Determine the [X, Y] coordinate at the center of the cell enclosing the given text.  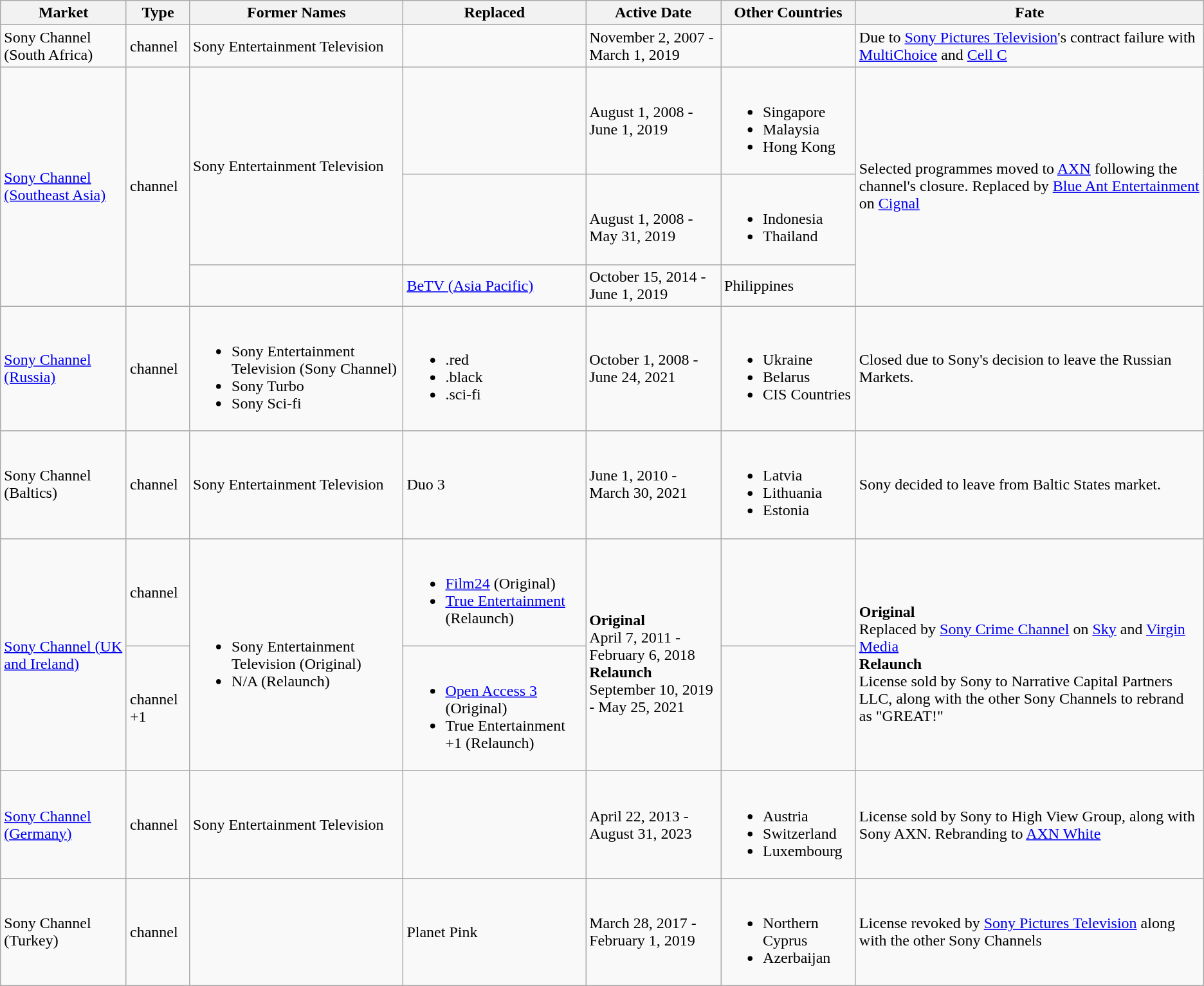
Sony Entertainment Television (Original)N/A (Relaunch) [296, 655]
Philippines [789, 286]
Sony Channel (Southeast Asia) [64, 187]
OriginalApril 7, 2011 - February 6, 2018RelaunchSeptember 10, 2019 - May 25, 2021 [653, 655]
Sony Channel (Baltics) [64, 485]
.red.black.sci-fi [495, 369]
March 28, 2017 - February 1, 2019 [653, 931]
Film24 (Original)True Entertainment (Relaunch) [495, 592]
LatviaLithuaniaEstonia [789, 485]
SingaporeMalaysiaHong Kong [789, 121]
UkraineBelarusCIS Countries [789, 369]
License sold by Sony to High View Group, along with Sony AXN. Rebranding to AXN White [1029, 825]
Active Date [653, 13]
channel +1 [158, 708]
November 2, 2007 - March 1, 2019 [653, 46]
April 22, 2013 - August 31, 2023 [653, 825]
Sony Channel (Germany) [64, 825]
Sony Channel (UK and Ireland) [64, 655]
Open Access 3 (Original)True Entertainment +1 (Relaunch) [495, 708]
License revoked by Sony Pictures Television along with the other Sony Channels [1029, 931]
Replaced [495, 13]
Other Countries [789, 13]
Closed due to Sony's decision to leave the Russian Markets. [1029, 369]
BeTV (Asia Pacific) [495, 286]
Market [64, 13]
Former Names [296, 13]
Sony Entertainment Television (Sony Channel)Sony TurboSony Sci-fi [296, 369]
Sony Channel (Turkey) [64, 931]
AustriaSwitzerlandLuxembourg [789, 825]
IndonesiaThailand [789, 219]
Type [158, 13]
Planet Pink [495, 931]
Sony decided to leave from Baltic States market. [1029, 485]
Sony Channel (South Africa) [64, 46]
August 1, 2008 - May 31, 2019 [653, 219]
Northern CyprusAzerbaijan [789, 931]
Selected programmes moved to AXN following the channel's closure. Replaced by Blue Ant Entertainment on Cignal [1029, 187]
Duo 3 [495, 485]
Fate [1029, 13]
October 1, 2008 - June 24, 2021 [653, 369]
June 1, 2010 - March 30, 2021 [653, 485]
Due to Sony Pictures Television's contract failure with MultiChoice and Cell C [1029, 46]
October 15, 2014 - June 1, 2019 [653, 286]
August 1, 2008 - June 1, 2019 [653, 121]
Sony Channel (Russia) [64, 369]
